From the cell containing the given text, extract its center point as [X, Y] coordinate. 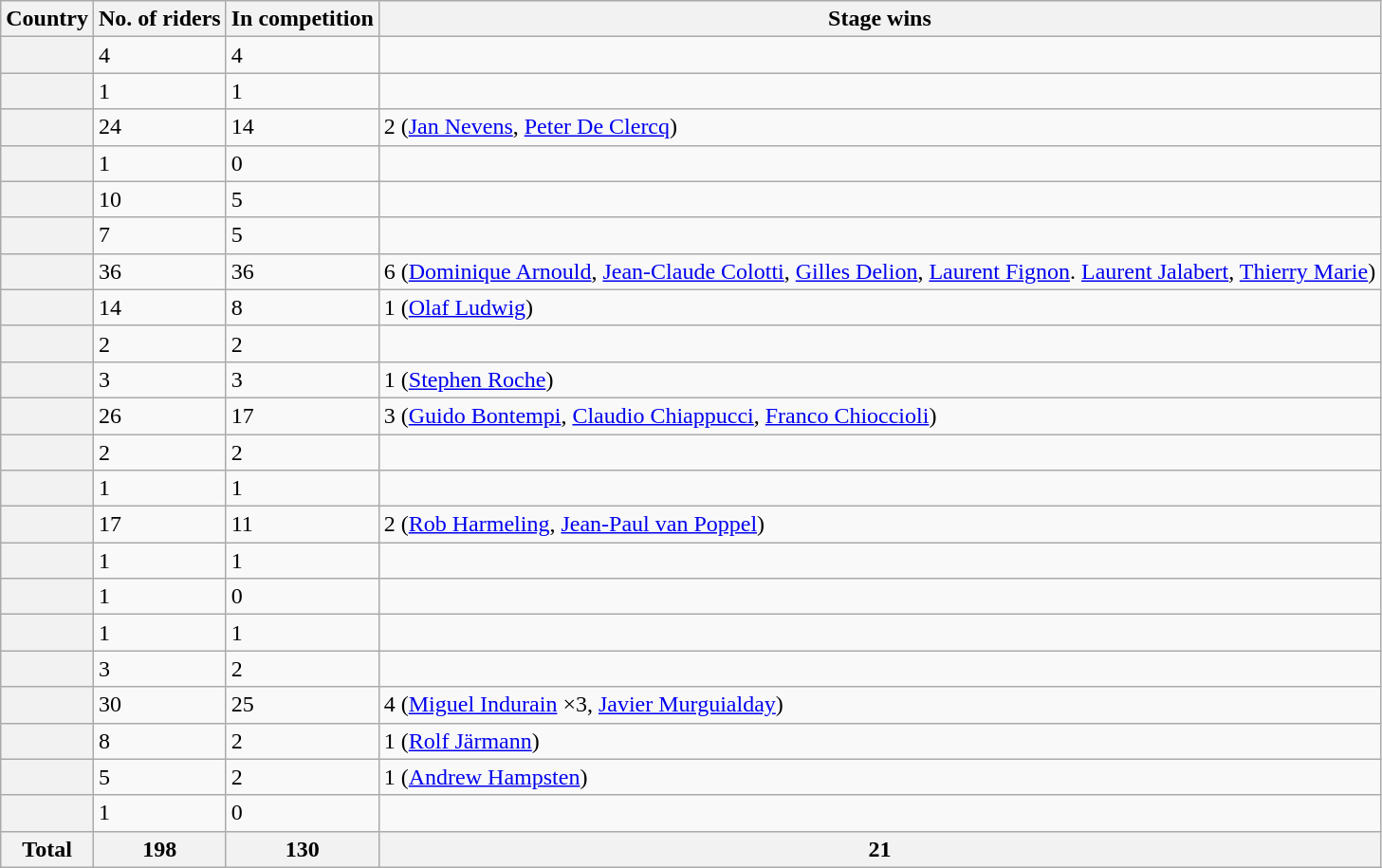
Stage wins [879, 19]
No. of riders [159, 19]
30 [159, 705]
25 [302, 705]
7 [159, 235]
11 [302, 525]
Country [47, 19]
24 [159, 127]
In competition [302, 19]
4 (Miguel Indurain ×3, Javier Murguialday) [879, 705]
198 [159, 849]
1 (Stephen Roche) [879, 379]
6 (Dominique Arnould, Jean-Claude Colotti, Gilles Delion, Laurent Fignon. Laurent Jalabert, Thierry Marie) [879, 271]
2 (Rob Harmeling, Jean-Paul van Poppel) [879, 525]
1 (Olaf Ludwig) [879, 307]
1 (Andrew Hampsten) [879, 777]
3 (Guido Bontempi, Claudio Chiappucci, Franco Chioccioli) [879, 416]
1 (Rolf Järmann) [879, 741]
10 [159, 199]
Total [47, 849]
26 [159, 416]
2 (Jan Nevens, Peter De Clercq) [879, 127]
130 [302, 849]
21 [879, 849]
